From the cell containing the given text, extract its center point as (x, y) coordinate. 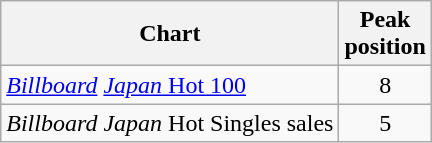
Chart (170, 34)
Peakposition (385, 34)
Billboard Japan Hot Singles sales (170, 123)
8 (385, 85)
5 (385, 123)
Billboard Japan Hot 100 (170, 85)
